Find where the given text appears and provide that cell's center as [X, Y] coordinate. 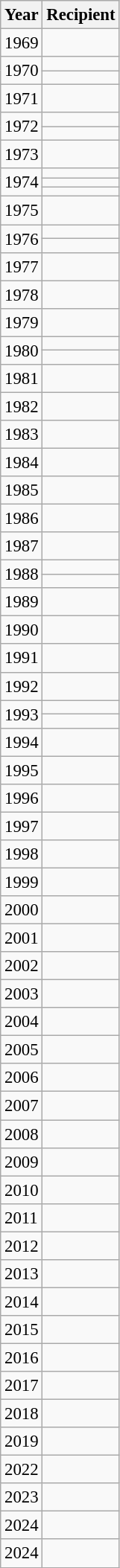
1969 [22, 43]
1992 [22, 686]
2018 [22, 1414]
1993 [22, 714]
1982 [22, 406]
2004 [22, 1022]
2019 [22, 1441]
2010 [22, 1190]
1979 [22, 322]
1977 [22, 266]
1985 [22, 490]
1980 [22, 351]
1988 [22, 575]
1973 [22, 155]
2014 [22, 1302]
1999 [22, 882]
2007 [22, 1106]
1995 [22, 770]
1976 [22, 239]
1975 [22, 211]
1971 [22, 99]
1990 [22, 630]
1983 [22, 435]
1997 [22, 826]
2005 [22, 1050]
1991 [22, 659]
2000 [22, 910]
1972 [22, 127]
1974 [22, 182]
2008 [22, 1134]
1998 [22, 854]
1970 [22, 71]
1986 [22, 519]
1994 [22, 742]
2002 [22, 966]
Year [22, 15]
Recipient [80, 15]
1987 [22, 546]
2001 [22, 938]
1996 [22, 799]
1981 [22, 379]
2016 [22, 1357]
2015 [22, 1330]
2012 [22, 1246]
2022 [22, 1470]
2003 [22, 994]
2009 [22, 1162]
2011 [22, 1217]
1989 [22, 602]
2013 [22, 1274]
2023 [22, 1497]
1978 [22, 295]
1984 [22, 462]
2006 [22, 1078]
2017 [22, 1386]
